From the cell containing the given text, extract its center point as (x, y) coordinate. 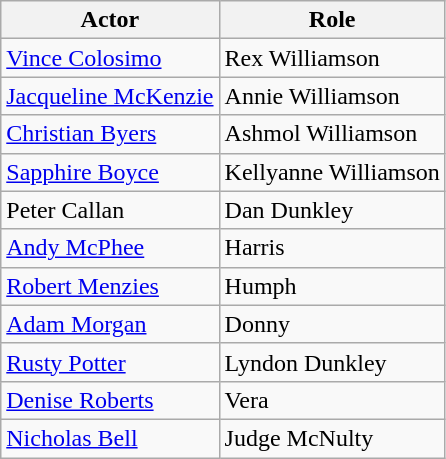
Lyndon Dunkley (332, 362)
Ashmol Williamson (332, 134)
Sapphire Boyce (110, 172)
Vera (332, 400)
Annie Williamson (332, 96)
Rex Williamson (332, 58)
Role (332, 20)
Judge McNulty (332, 438)
Humph (332, 286)
Christian Byers (110, 134)
Harris (332, 248)
Dan Dunkley (332, 210)
Actor (110, 20)
Robert Menzies (110, 286)
Donny (332, 324)
Peter Callan (110, 210)
Andy McPhee (110, 248)
Denise Roberts (110, 400)
Vince Colosimo (110, 58)
Jacqueline McKenzie (110, 96)
Kellyanne Williamson (332, 172)
Adam Morgan (110, 324)
Rusty Potter (110, 362)
Nicholas Bell (110, 438)
